Capture the cell that displays the provided text and extract its [x, y] central coordinate. 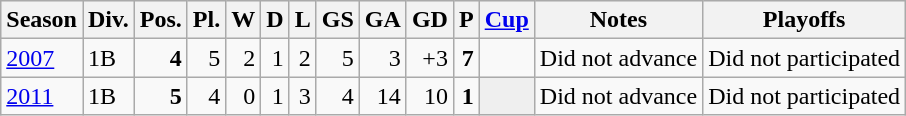
GA [382, 20]
Pl. [206, 20]
D [275, 20]
0 [244, 96]
GD [430, 20]
+3 [430, 58]
10 [430, 96]
7 [466, 58]
Playoffs [804, 20]
Pos. [160, 20]
2011 [42, 96]
P [466, 20]
Cup [506, 20]
Season [42, 20]
Div. [108, 20]
14 [382, 96]
GS [338, 20]
W [244, 20]
2007 [42, 58]
Notes [618, 20]
L [302, 20]
